Detect which cell encompasses the target text, then output its (x, y) center coordinate. 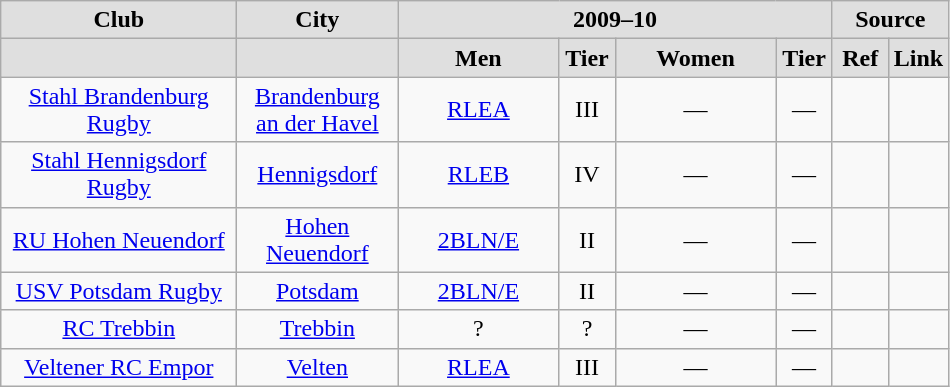
Stahl Brandenburg Rugby (119, 110)
Stahl Hennigsdorf Rugby (119, 174)
RLEB (478, 174)
Hohen Neuendorf (318, 240)
2009–10 (615, 20)
Women (696, 58)
Veltener RC Empor (119, 367)
Trebbin (318, 329)
Source (890, 20)
Men (478, 58)
IV (587, 174)
RC Trebbin (119, 329)
Hennigsdorf (318, 174)
Brandenburg an der Havel (318, 110)
Ref (860, 58)
Velten (318, 367)
City (318, 20)
Club (119, 20)
Link (918, 58)
USV Potsdam Rugby (119, 291)
Potsdam (318, 291)
RU Hohen Neuendorf (119, 240)
